Provide the [X, Y] coordinate of the cell's center where the given text is located.  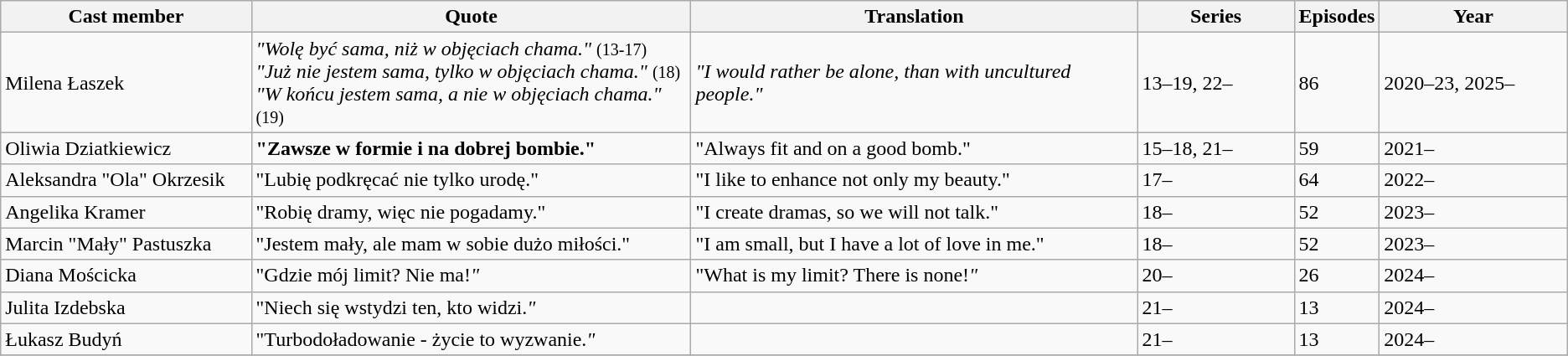
"I like to enhance not only my beauty." [915, 180]
20– [1216, 276]
Łukasz Budyń [126, 339]
86 [1337, 82]
"Zawsze w formie i na dobrej bombie." [471, 148]
2021– [1473, 148]
26 [1337, 276]
"Jestem mały, ale mam w sobie dużo miłości." [471, 244]
"Robię dramy, więc nie pogadamy." [471, 212]
"Lubię podkręcać nie tylko urodę." [471, 180]
2022– [1473, 180]
2020–23, 2025– [1473, 82]
Julita Izdebska [126, 307]
Series [1216, 17]
17– [1216, 180]
Marcin "Mały" Pastuszka [126, 244]
"I am small, but I have a lot of love in me." [915, 244]
13–19, 22– [1216, 82]
Translation [915, 17]
Year [1473, 17]
"Always fit and on a good bomb." [915, 148]
"I create dramas, so we will not talk." [915, 212]
"What is my limit? There is none!" [915, 276]
Angelika Kramer [126, 212]
64 [1337, 180]
Diana Mościcka [126, 276]
"I would rather be alone, than with uncultured people." [915, 82]
"Gdzie mój limit? Nie ma!" [471, 276]
Quote [471, 17]
"Niech się wstydzi ten, kto widzi." [471, 307]
Oliwia Dziatkiewicz [126, 148]
Milena Łaszek [126, 82]
59 [1337, 148]
Aleksandra "Ola" Okrzesik [126, 180]
15–18, 21– [1216, 148]
Episodes [1337, 17]
"Turbodoładowanie - życie to wyzwanie." [471, 339]
Cast member [126, 17]
